Find where the given text appears and provide that cell's center as [X, Y] coordinate. 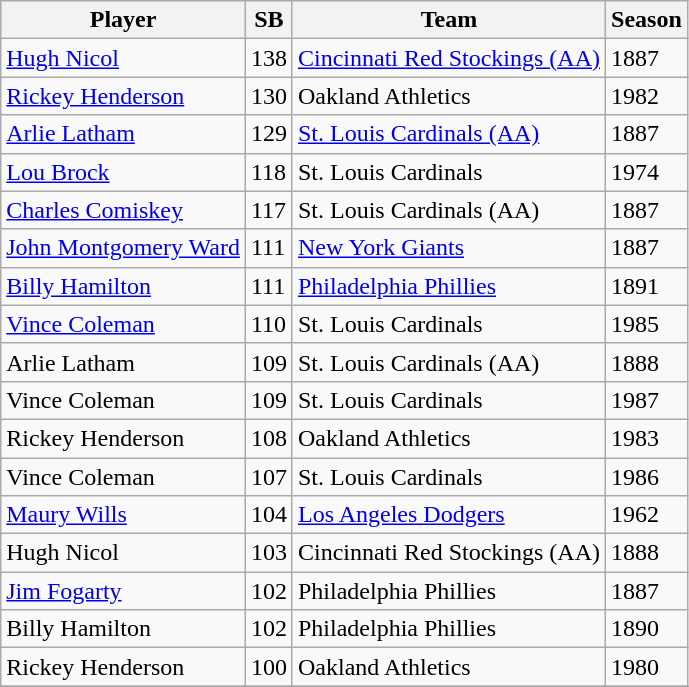
Maury Wills [124, 515]
138 [268, 58]
New York Giants [448, 248]
Los Angeles Dodgers [448, 515]
Jim Fogarty [124, 591]
John Montgomery Ward [124, 248]
Lou Brock [124, 172]
129 [268, 134]
1986 [647, 477]
110 [268, 324]
1980 [647, 667]
100 [268, 667]
1985 [647, 324]
1890 [647, 629]
1982 [647, 96]
108 [268, 438]
1974 [647, 172]
1962 [647, 515]
103 [268, 553]
107 [268, 477]
130 [268, 96]
Season [647, 20]
104 [268, 515]
1987 [647, 400]
118 [268, 172]
117 [268, 210]
1983 [647, 438]
Player [124, 20]
SB [268, 20]
1891 [647, 286]
Team [448, 20]
Charles Comiskey [124, 210]
